Return the [X, Y] coordinate for the center point of the cell that contains the specified text.  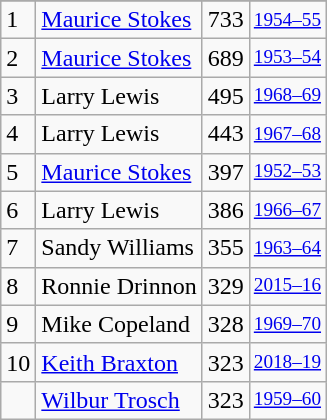
8 [18, 286]
1963–64 [287, 248]
Keith Braxton [119, 362]
9 [18, 324]
1952–53 [287, 172]
Sandy Williams [119, 248]
1959–60 [287, 400]
1969–70 [287, 324]
6 [18, 210]
443 [226, 134]
355 [226, 248]
689 [226, 58]
10 [18, 362]
7 [18, 248]
1953–54 [287, 58]
1 [18, 20]
1967–68 [287, 134]
Ronnie Drinnon [119, 286]
495 [226, 96]
1968–69 [287, 96]
733 [226, 20]
Mike Copeland [119, 324]
386 [226, 210]
2015–16 [287, 286]
5 [18, 172]
Wilbur Trosch [119, 400]
3 [18, 96]
1966–67 [287, 210]
2 [18, 58]
1954–55 [287, 20]
328 [226, 324]
2018–19 [287, 362]
4 [18, 134]
397 [226, 172]
329 [226, 286]
